Detect which cell encompasses the target text, then output its [x, y] center coordinate. 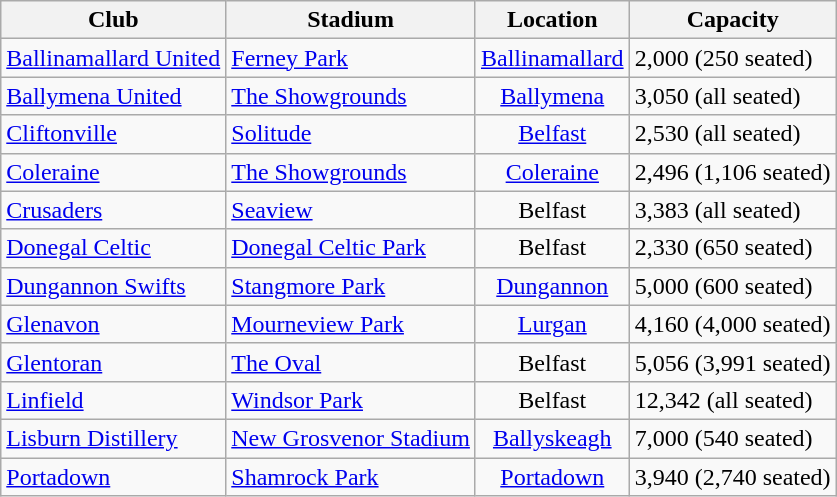
Ferney Park [351, 58]
7,000 (540 seated) [732, 438]
Lurgan [552, 324]
Ballinamallard [552, 58]
3,050 (all seated) [732, 96]
Location [552, 20]
Donegal Celtic Park [351, 248]
New Grosvenor Stadium [351, 438]
Linfield [114, 400]
Solitude [351, 134]
Windsor Park [351, 400]
Mourneview Park [351, 324]
Stangmore Park [351, 286]
3,383 (all seated) [732, 210]
Dungannon Swifts [114, 286]
5,000 (600 seated) [732, 286]
Dungannon [552, 286]
Donegal Celtic [114, 248]
Ballymena United [114, 96]
Ballinamallard United [114, 58]
Seaview [351, 210]
Ballyskeagh [552, 438]
Lisburn Distillery [114, 438]
4,160 (4,000 seated) [732, 324]
Crusaders [114, 210]
The Oval [351, 362]
12,342 (all seated) [732, 400]
3,940 (2,740 seated) [732, 477]
2,000 (250 seated) [732, 58]
Shamrock Park [351, 477]
5,056 (3,991 seated) [732, 362]
Glenavon [114, 324]
Capacity [732, 20]
Ballymena [552, 96]
Stadium [351, 20]
Club [114, 20]
2,496 (1,106 seated) [732, 172]
Glentoran [114, 362]
2,330 (650 seated) [732, 248]
Cliftonville [114, 134]
2,530 (all seated) [732, 134]
